Determine the [X, Y] coordinate at the center of the cell enclosing the given text.  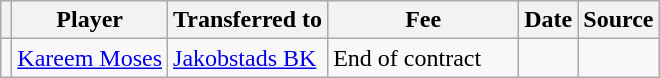
Player [90, 20]
Date [548, 20]
Kareem Moses [90, 58]
Transferred to [248, 20]
Source [618, 20]
Jakobstads BK [248, 58]
End of contract [424, 58]
Fee [424, 20]
